Identify which cell holds the provided text, then report its (X, Y) central coordinate. 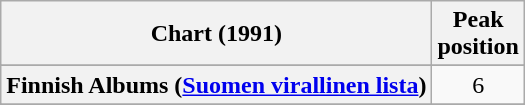
Finnish Albums (Suomen virallinen lista) (216, 85)
Peakposition (478, 34)
6 (478, 85)
Chart (1991) (216, 34)
